Extract the [x, y] coordinate from the center of the cell holding the provided text.  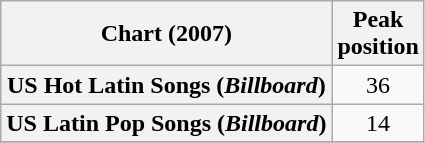
Peakposition [378, 34]
Chart (2007) [166, 34]
36 [378, 85]
US Latin Pop Songs (Billboard) [166, 123]
14 [378, 123]
US Hot Latin Songs (Billboard) [166, 85]
